Return the [x, y] coordinate for the center point of the cell that contains the specified text.  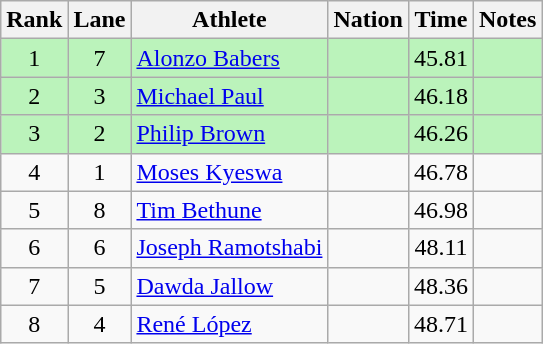
46.78 [440, 172]
Lane [100, 20]
Moses Kyeswa [230, 172]
René López [230, 324]
46.18 [440, 96]
Tim Bethune [230, 210]
Notes [507, 20]
45.81 [440, 58]
46.98 [440, 210]
Rank [34, 20]
Michael Paul [230, 96]
46.26 [440, 134]
Joseph Ramotshabi [230, 248]
Philip Brown [230, 134]
Athlete [230, 20]
48.11 [440, 248]
48.71 [440, 324]
Dawda Jallow [230, 286]
Nation [368, 20]
Alonzo Babers [230, 58]
48.36 [440, 286]
Time [440, 20]
